From the cell containing the given text, extract its center point as [x, y] coordinate. 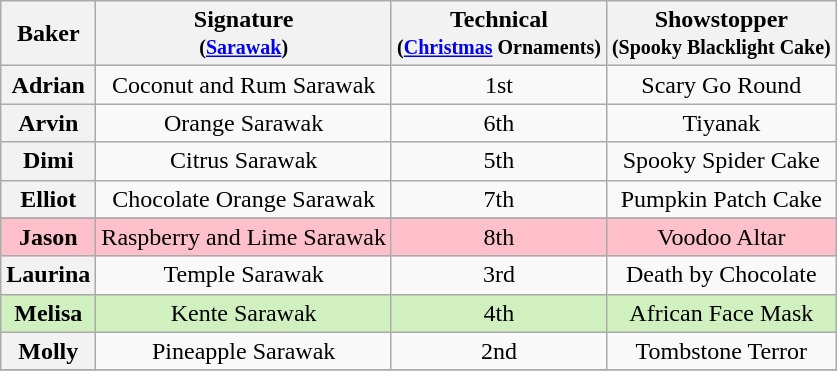
Elliot [48, 199]
4th [498, 313]
Adrian [48, 85]
Citrus Sarawak [244, 161]
Arvin [48, 123]
Jason [48, 237]
Laurina [48, 275]
6th [498, 123]
Molly [48, 351]
Showstopper(Spooky Blacklight Cake) [721, 34]
Scary Go Round [721, 85]
Spooky Spider Cake [721, 161]
Signature(Sarawak) [244, 34]
Voodoo Altar [721, 237]
Baker [48, 34]
Orange Sarawak [244, 123]
Chocolate Orange Sarawak [244, 199]
Kente Sarawak [244, 313]
Tombstone Terror [721, 351]
Raspberry and Lime Sarawak [244, 237]
8th [498, 237]
Pineapple Sarawak [244, 351]
2nd [498, 351]
African Face Mask [721, 313]
Tiyanak [721, 123]
Temple Sarawak [244, 275]
Death by Chocolate [721, 275]
3rd [498, 275]
Melisa [48, 313]
5th [498, 161]
Dimi [48, 161]
Coconut and Rum Sarawak [244, 85]
Technical(Christmas Ornaments) [498, 34]
7th [498, 199]
Pumpkin Patch Cake [721, 199]
1st [498, 85]
